For the text-containing cell, return its midpoint in [X, Y] coordinate format. 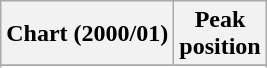
Peak position [220, 34]
Chart (2000/01) [88, 34]
